Find where the given text appears and provide that cell's center as [x, y] coordinate. 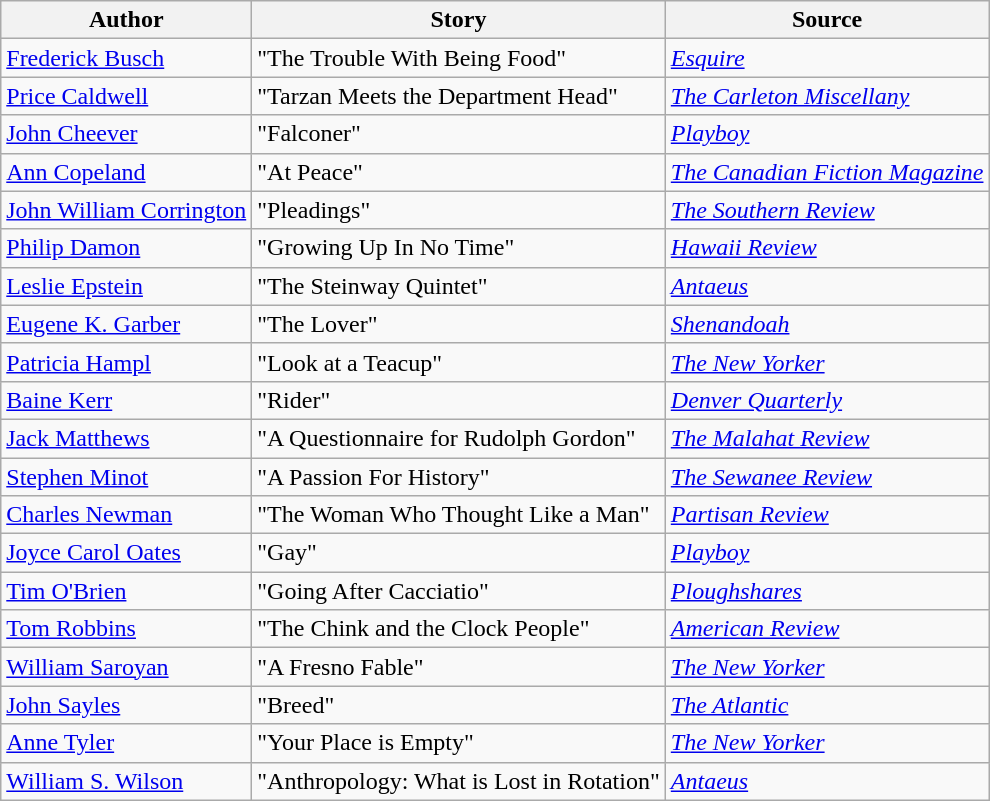
The Canadian Fiction Magazine [827, 172]
"At Peace" [459, 172]
"A Fresno Fable" [459, 667]
Jack Matthews [126, 438]
Source [827, 20]
Frederick Busch [126, 58]
William Saroyan [126, 667]
William S. Wilson [126, 781]
The Carleton Miscellany [827, 96]
Ann Copeland [126, 172]
American Review [827, 629]
Baine Kerr [126, 400]
Denver Quarterly [827, 400]
Shenandoah [827, 324]
Stephen Minot [126, 477]
"The Trouble With Being Food" [459, 58]
Partisan Review [827, 515]
"Anthropology: What is Lost in Rotation" [459, 781]
"A Passion For History" [459, 477]
Hawaii Review [827, 248]
Tom Robbins [126, 629]
"A Questionnaire for Rudolph Gordon" [459, 438]
Patricia Hampl [126, 362]
Joyce Carol Oates [126, 553]
"Your Place is Empty" [459, 743]
The Sewanee Review [827, 477]
"Growing Up In No Time" [459, 248]
"Tarzan Meets the Department Head" [459, 96]
Story [459, 20]
The Malahat Review [827, 438]
John Cheever [126, 134]
Price Caldwell [126, 96]
Charles Newman [126, 515]
"The Chink and the Clock People" [459, 629]
"The Lover" [459, 324]
Tim O'Brien [126, 591]
"Gay" [459, 553]
Leslie Epstein [126, 286]
Esquire [827, 58]
John Sayles [126, 705]
Philip Damon [126, 248]
Eugene K. Garber [126, 324]
"Rider" [459, 400]
"Breed" [459, 705]
"Going After Cacciatio" [459, 591]
"Look at a Teacup" [459, 362]
"The Steinway Quintet" [459, 286]
John William Corrington [126, 210]
Ploughshares [827, 591]
Author [126, 20]
The Southern Review [827, 210]
"Pleadings" [459, 210]
The Atlantic [827, 705]
"The Woman Who Thought Like a Man" [459, 515]
Anne Tyler [126, 743]
"Falconer" [459, 134]
